Find where the given text appears and provide that cell's center as (X, Y) coordinate. 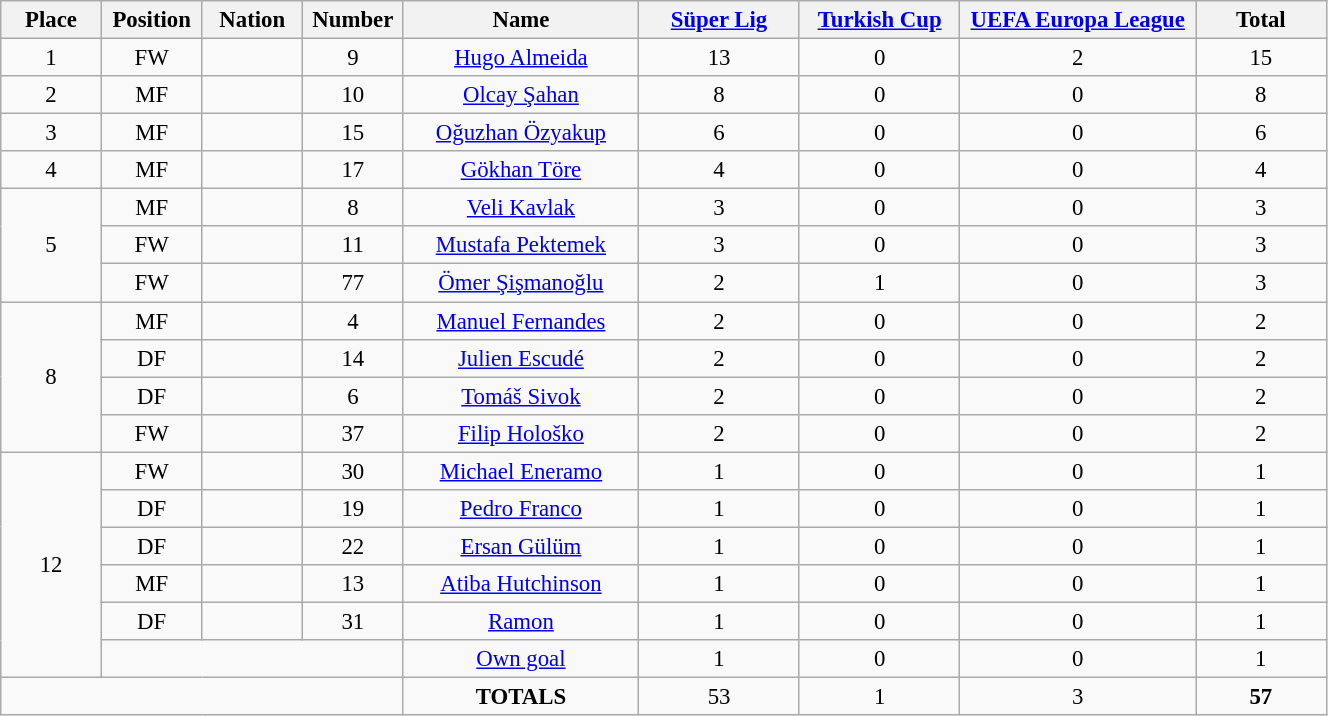
Ramon (521, 621)
TOTALS (521, 697)
Veli Kavlak (521, 208)
9 (354, 58)
Ersan Gülüm (521, 546)
Ömer Şişmanoğlu (521, 283)
Number (354, 20)
19 (354, 509)
30 (354, 471)
Manuel Fernandes (521, 321)
Julien Escudé (521, 358)
Own goal (521, 659)
Turkish Cup (880, 20)
77 (354, 283)
Place (52, 20)
Name (521, 20)
Olcay Şahan (521, 95)
Nation (252, 20)
Filip Hološko (521, 433)
Süper Lig (720, 20)
14 (354, 358)
Pedro Franco (521, 509)
12 (52, 565)
5 (52, 246)
UEFA Europa League (1078, 20)
Hugo Almeida (521, 58)
Oğuzhan Özyakup (521, 133)
31 (354, 621)
Tomáš Sivok (521, 396)
10 (354, 95)
Total (1262, 20)
17 (354, 170)
Gökhan Töre (521, 170)
22 (354, 546)
Position (152, 20)
Mustafa Pektemek (521, 245)
57 (1262, 697)
11 (354, 245)
37 (354, 433)
Atiba Hutchinson (521, 584)
53 (720, 697)
Michael Eneramo (521, 471)
